Return (x, y) of the center of cell containing provided text 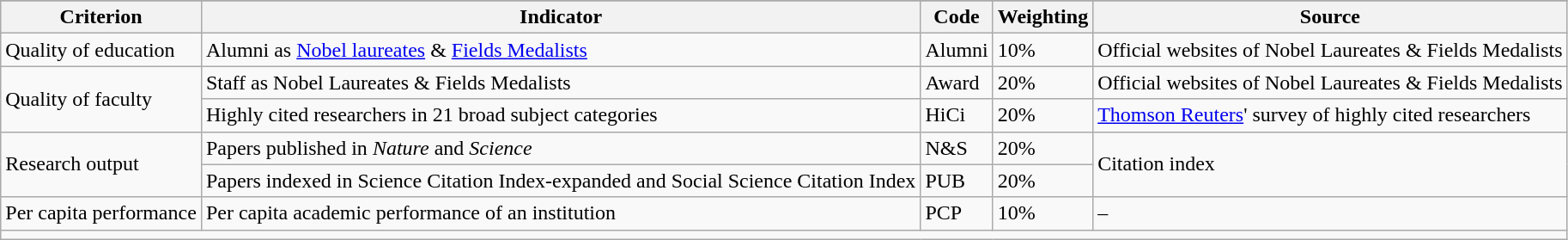
Indicator (560, 17)
Papers indexed in Science Citation Index-expanded and Social Science Citation Index (560, 181)
Award (957, 83)
Citation index (1330, 164)
HiCi (957, 115)
Alumni as Nobel laureates & Fields Medalists (560, 50)
Papers published in Nature and Science (560, 148)
Weighting (1042, 17)
Quality of education (101, 50)
PCP (957, 213)
Highly cited researchers in 21 broad subject categories (560, 115)
Per capita academic performance of an institution (560, 213)
Source (1330, 17)
– (1330, 213)
Alumni (957, 50)
PUB (957, 181)
Code (957, 17)
Research output (101, 164)
Per capita performance (101, 213)
N&S (957, 148)
Staff as Nobel Laureates & Fields Medalists (560, 83)
Quality of faculty (101, 99)
Criterion (101, 17)
Thomson Reuters' survey of highly cited researchers (1330, 115)
